Capture the cell that displays the provided text and extract its (x, y) central coordinate. 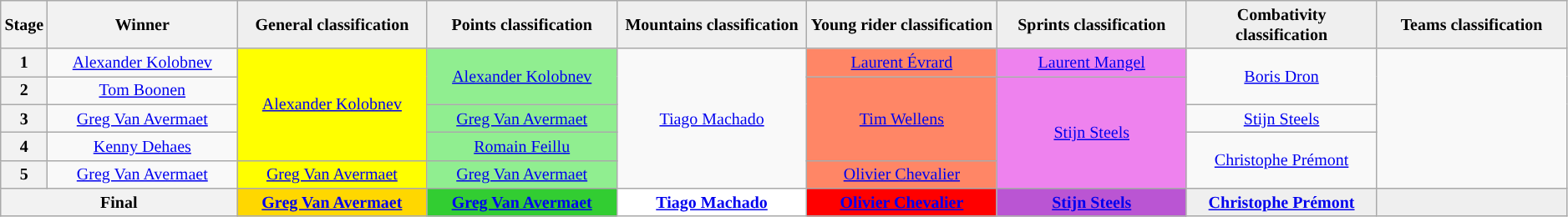
Mountains classification (712, 25)
Stage (24, 25)
Young rider classification (902, 25)
2 (24, 90)
Boris Dron (1281, 77)
Points classification (521, 25)
Teams classification (1472, 25)
Tom Boonen (142, 90)
4 (24, 147)
1 (24, 63)
Tim Wellens (902, 119)
Combativity classification (1281, 25)
Final (119, 202)
General classification (332, 25)
Kenny Dehaes (142, 147)
3 (24, 119)
Romain Feillu (521, 147)
Sprints classification (1091, 25)
Laurent Évrard (902, 63)
5 (24, 174)
Winner (142, 25)
Laurent Mangel (1091, 63)
